For the text-containing cell, return its midpoint in [x, y] coordinate format. 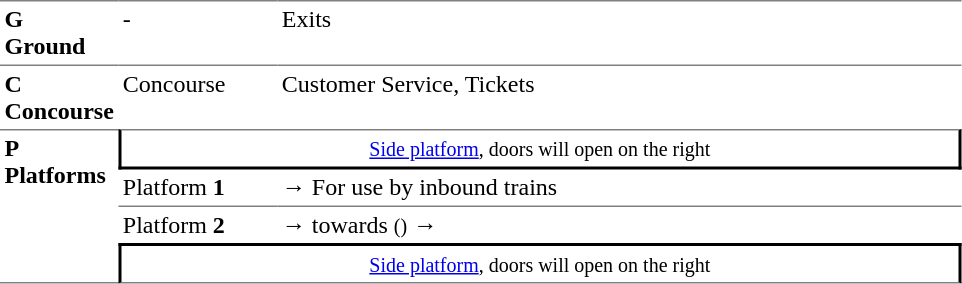
GGround [59, 33]
Customer Service, Tickets [619, 98]
→ towards () → [619, 225]
Exits [619, 33]
Platform 2 [198, 225]
→ For use by inbound trains [619, 189]
Concourse [198, 98]
CConcourse [59, 98]
PPlatforms [59, 206]
- [198, 33]
Platform 1 [198, 189]
